Output the (X, Y) coordinate of the center of the cell containing the given text.  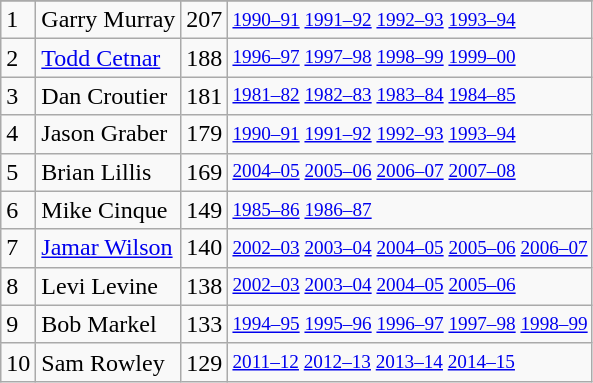
4 (18, 134)
1985–86 1986–87 (410, 210)
179 (204, 134)
181 (204, 96)
3 (18, 96)
1994–95 1995–96 1996–97 1997–98 1998–99 (410, 324)
1 (18, 20)
8 (18, 286)
2011–12 2012–13 2013–14 2014–15 (410, 362)
2 (18, 58)
2002–03 2003–04 2004–05 2005–06 (410, 286)
Dan Croutier (108, 96)
Mike Cinque (108, 210)
6 (18, 210)
Brian Lillis (108, 172)
188 (204, 58)
1981–82 1982–83 1983–84 1984–85 (410, 96)
Levi Levine (108, 286)
140 (204, 248)
2004–05 2005–06 2006–07 2007–08 (410, 172)
1996–97 1997–98 1998–99 1999–00 (410, 58)
Jason Graber (108, 134)
133 (204, 324)
10 (18, 362)
138 (204, 286)
5 (18, 172)
9 (18, 324)
169 (204, 172)
Todd Cetnar (108, 58)
149 (204, 210)
Sam Rowley (108, 362)
7 (18, 248)
Jamar Wilson (108, 248)
Bob Markel (108, 324)
129 (204, 362)
Garry Murray (108, 20)
207 (204, 20)
2002–03 2003–04 2004–05 2005–06 2006–07 (410, 248)
